Locate the cell with the specified text and output its (X, Y) center coordinate. 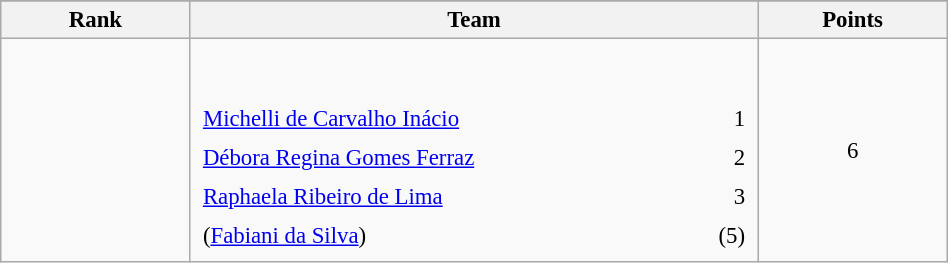
Rank (96, 20)
Michelli de Carvalho Inácio (441, 119)
6 (852, 151)
(5) (719, 236)
Points (852, 20)
Team (474, 20)
(Fabiani da Silva) (441, 236)
Michelli de Carvalho Inácio 1 Débora Regina Gomes Ferraz 2 Raphaela Ribeiro de Lima 3 (Fabiani da Silva) (5) (474, 151)
Débora Regina Gomes Ferraz (441, 158)
1 (719, 119)
Raphaela Ribeiro de Lima (441, 197)
2 (719, 158)
3 (719, 197)
